Provide the [x, y] coordinate of the cell's center where the given text is located.  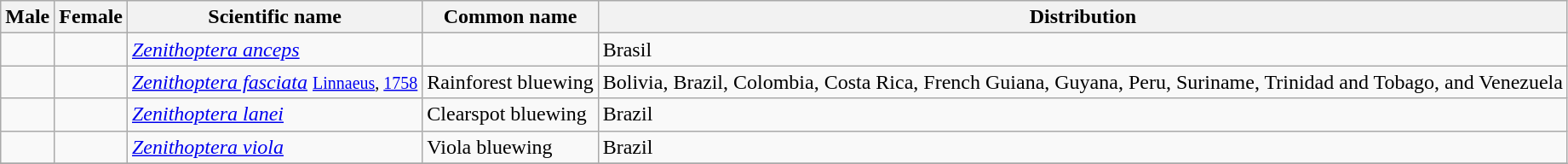
Viola bluewing [510, 147]
Zenithoptera fasciata Linnaeus, 1758 [274, 82]
Brasil [1083, 50]
Zenithoptera viola [274, 147]
Distribution [1083, 17]
Female [91, 17]
Bolivia, Brazil, Colombia, Costa Rica, French Guiana, Guyana, Peru, Suriname, Trinidad and Tobago, and Venezuela [1083, 82]
Zenithoptera lanei [274, 114]
Scientific name [274, 17]
Clearspot bluewing [510, 114]
Male [27, 17]
Common name [510, 17]
Zenithoptera anceps [274, 50]
Rainforest bluewing [510, 82]
